Capture the cell that displays the provided text and extract its [X, Y] central coordinate. 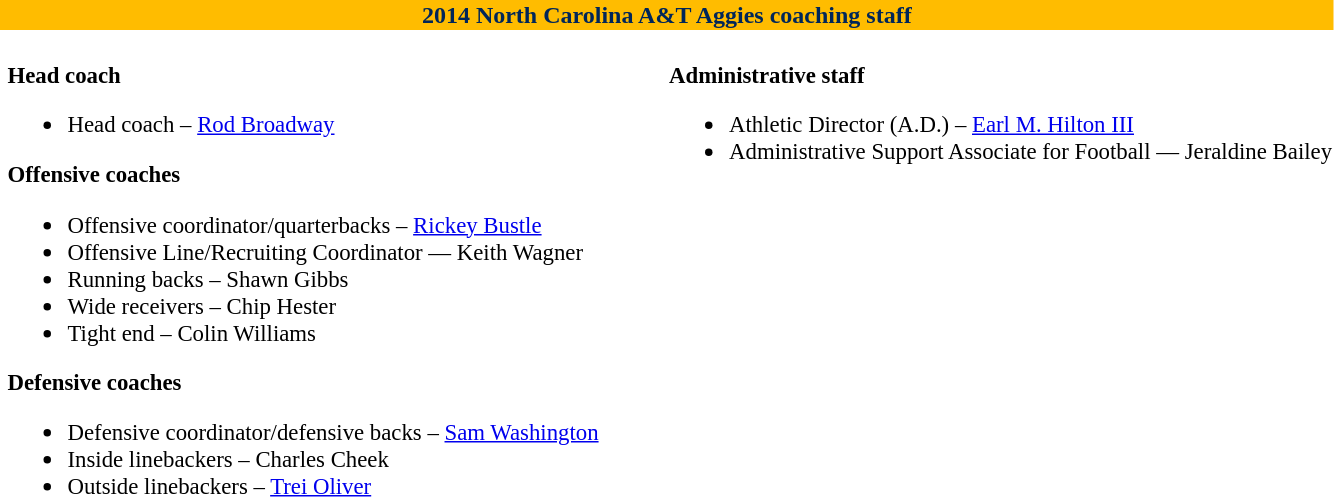
2014 North Carolina A&T Aggies coaching staff [667, 15]
